Determine the [x, y] coordinate at the center of the cell enclosing the given text.  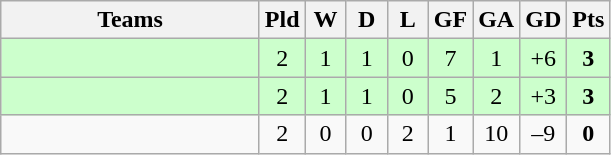
W [326, 20]
GA [496, 20]
GF [450, 20]
Teams [130, 20]
–9 [544, 134]
+3 [544, 96]
GD [544, 20]
L [408, 20]
Pts [588, 20]
D [366, 20]
10 [496, 134]
7 [450, 58]
Pld [282, 20]
5 [450, 96]
+6 [544, 58]
